Determine the [X, Y] coordinate at the center of the cell enclosing the given text.  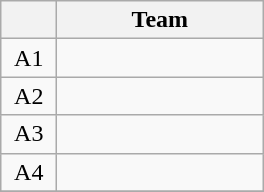
A3 [29, 134]
A1 [29, 58]
A4 [29, 172]
Team [160, 20]
A2 [29, 96]
